Determine the (x, y) coordinate at the center of the cell enclosing the given text.  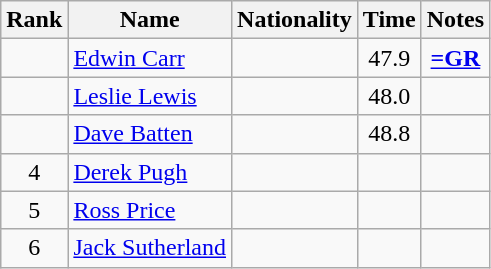
Derek Pugh (150, 172)
48.8 (389, 134)
Edwin Carr (150, 58)
Dave Batten (150, 134)
Nationality (295, 20)
Jack Sutherland (150, 248)
47.9 (389, 58)
Time (389, 20)
4 (34, 172)
48.0 (389, 96)
Rank (34, 20)
Leslie Lewis (150, 96)
=GR (455, 58)
6 (34, 248)
Ross Price (150, 210)
Notes (455, 20)
Name (150, 20)
5 (34, 210)
